Identify which cell holds the provided text, then report its [X, Y] central coordinate. 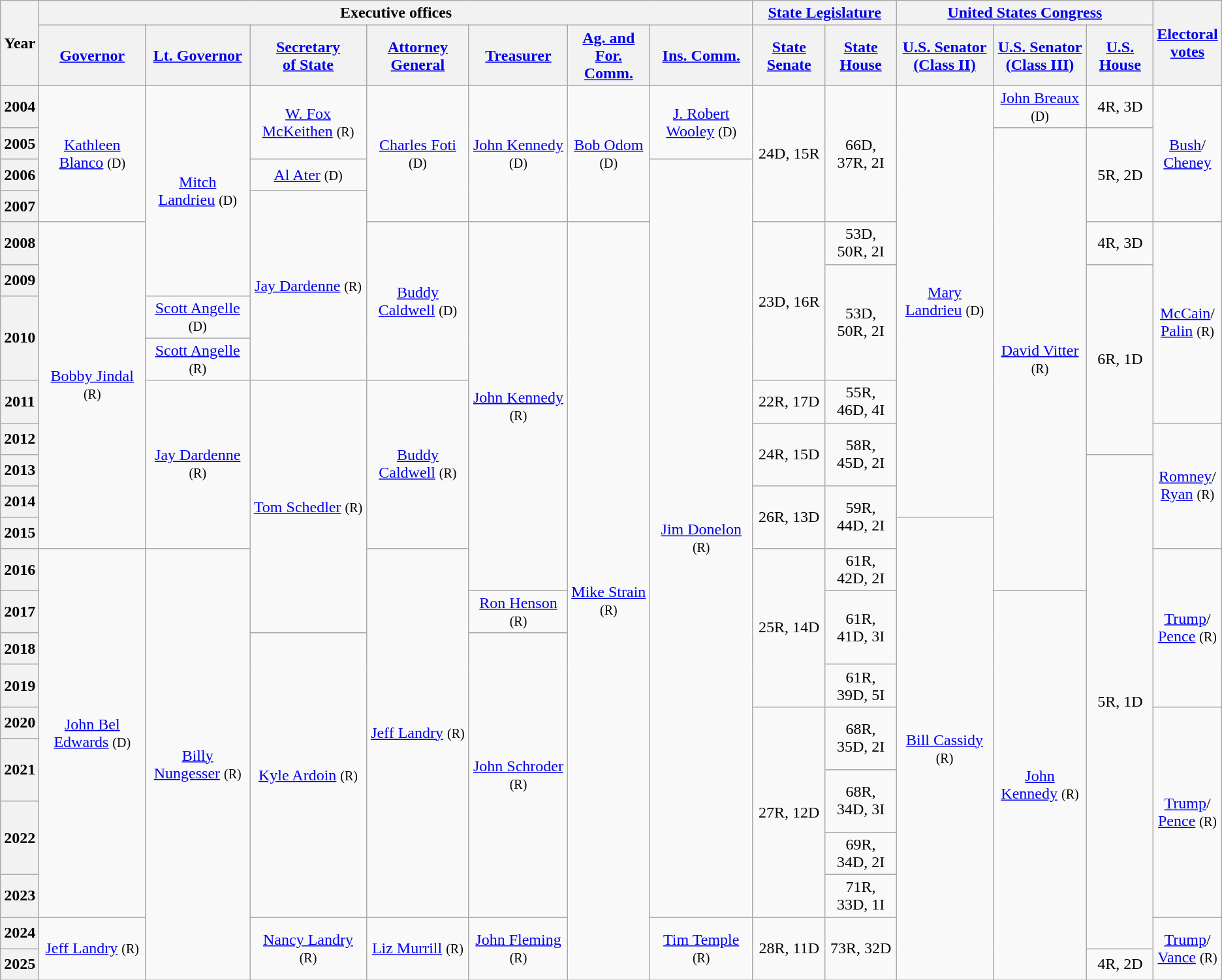
J. Robert Wooley (D) [701, 123]
2005 [20, 144]
Secretaryof State [308, 55]
2007 [20, 206]
61R, 41D, 3I [860, 628]
2011 [20, 402]
2019 [20, 685]
Mike Strain (R) [609, 601]
Scott Angelle (D) [198, 317]
Buddy Caldwell (R) [418, 465]
John Breaux (D) [1040, 107]
McCain/Palin (R) [1187, 322]
2017 [20, 612]
Scott Angelle (R) [198, 359]
W. Fox McKeithen (R) [308, 123]
58R, 45D, 2I [860, 454]
Billy Nungesser (R) [198, 763]
26R, 13D [789, 517]
2018 [20, 649]
Ins. Comm. [701, 55]
5R, 2D [1120, 175]
2023 [20, 895]
John BelEdwards (D) [93, 732]
Buddy Caldwell (D) [418, 301]
59R, 44D, 2I [860, 517]
2012 [20, 438]
2024 [20, 933]
State Legislature [824, 13]
24R, 15D [789, 454]
Kyle Ardoin (R) [308, 775]
2009 [20, 280]
5R, 1D [1120, 701]
Year [20, 43]
Executive offices [396, 13]
John Fleming (R) [518, 949]
Nancy Landry (R) [308, 949]
Al Ater (D) [308, 175]
Electoralvotes [1187, 43]
Liz Murrill (R) [418, 949]
61R, 42D, 2I [860, 569]
Trump/Vance (R) [1187, 949]
68R, 34D, 3I [860, 801]
2022 [20, 838]
71R, 33D, 1I [860, 895]
Governor [93, 55]
State House [860, 55]
Bobby Jindal (R) [93, 385]
U.S. House [1120, 55]
73R, 32D [860, 949]
Bush/Cheney [1187, 154]
2016 [20, 569]
Tom Schedler (R) [308, 506]
Bill Cassidy (R) [945, 748]
2004 [20, 107]
24D, 15R [789, 154]
25R, 14D [789, 628]
Tim Temple (R) [701, 949]
69R, 34D, 2I [860, 853]
David Vitter (R) [1040, 359]
66D, 37R, 2I [860, 154]
Ag. andFor. Comm. [609, 55]
Mary Landrieu (D) [945, 301]
Treasurer [518, 55]
U.S. Senator(Class II) [945, 55]
2015 [20, 532]
2008 [20, 243]
2006 [20, 175]
68R, 35D, 2I [860, 738]
2021 [20, 769]
United States Congress [1025, 13]
2020 [20, 722]
Lt. Governor [198, 55]
Mitch Landrieu (D) [198, 191]
61R, 39D, 5I [860, 685]
28R, 11D [789, 949]
2014 [20, 501]
John Kennedy (D) [518, 154]
AttorneyGeneral [418, 55]
6R, 1D [1120, 359]
John Schroder (R) [518, 775]
U.S. Senator(Class III) [1040, 55]
4R, 2D [1120, 964]
2025 [20, 964]
State Senate [789, 55]
Kathleen Blanco (D) [93, 154]
55R, 46D, 4I [860, 402]
Romney/Ryan (R) [1187, 485]
27R, 12D [789, 812]
2010 [20, 338]
Jim Donelon (R) [701, 538]
22R, 17D [789, 402]
Ron Henson (R) [518, 612]
2013 [20, 470]
Charles Foti (D) [418, 154]
Bob Odom (D) [609, 154]
23D, 16R [789, 301]
